Provide the [X, Y] coordinate of the cell's center where the given text is located.  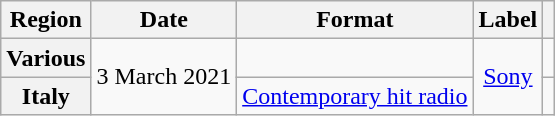
3 March 2021 [164, 77]
Region [46, 20]
Contemporary hit radio [355, 96]
Date [164, 20]
Various [46, 58]
Sony [508, 77]
Italy [46, 96]
Format [355, 20]
Label [508, 20]
